Search for the cell housing the specified text and yield its (X, Y) center coordinate. 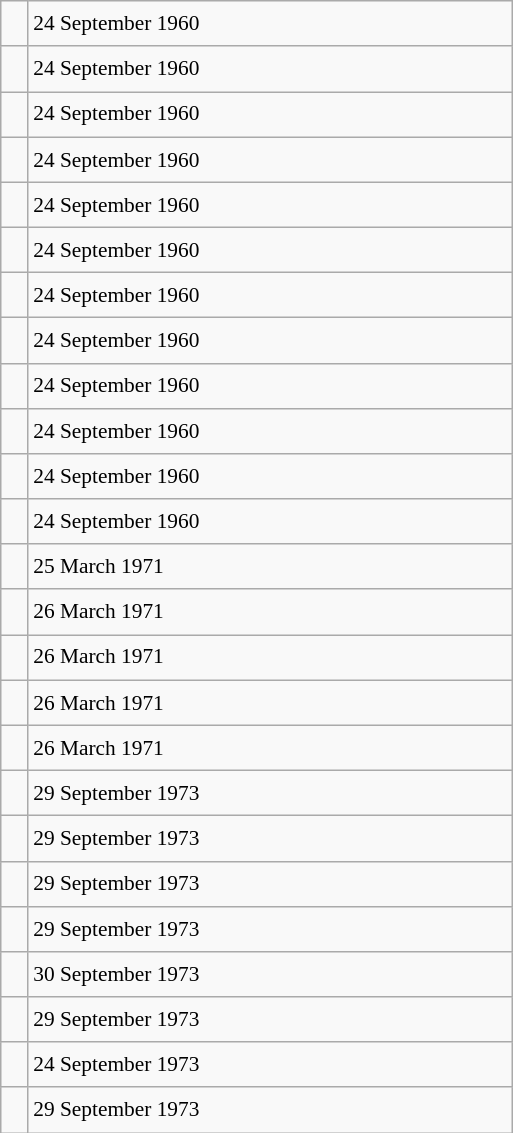
25 March 1971 (270, 566)
24 September 1973 (270, 1064)
30 September 1973 (270, 974)
